Detect which cell encompasses the target text, then output its [X, Y] center coordinate. 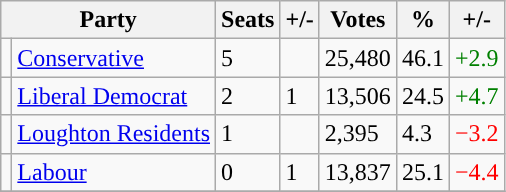
4.3 [422, 134]
2,395 [358, 134]
Loughton Residents [114, 134]
+2.9 [476, 58]
Liberal Democrat [114, 96]
24.5 [422, 96]
Party [108, 20]
13,837 [358, 172]
5 [248, 58]
25.1 [422, 172]
Votes [358, 20]
Seats [248, 20]
+4.7 [476, 96]
0 [248, 172]
2 [248, 96]
−3.2 [476, 134]
13,506 [358, 96]
Labour [114, 172]
46.1 [422, 58]
25,480 [358, 58]
Conservative [114, 58]
−4.4 [476, 172]
% [422, 20]
